From the cell containing the given text, extract its center point as [x, y] coordinate. 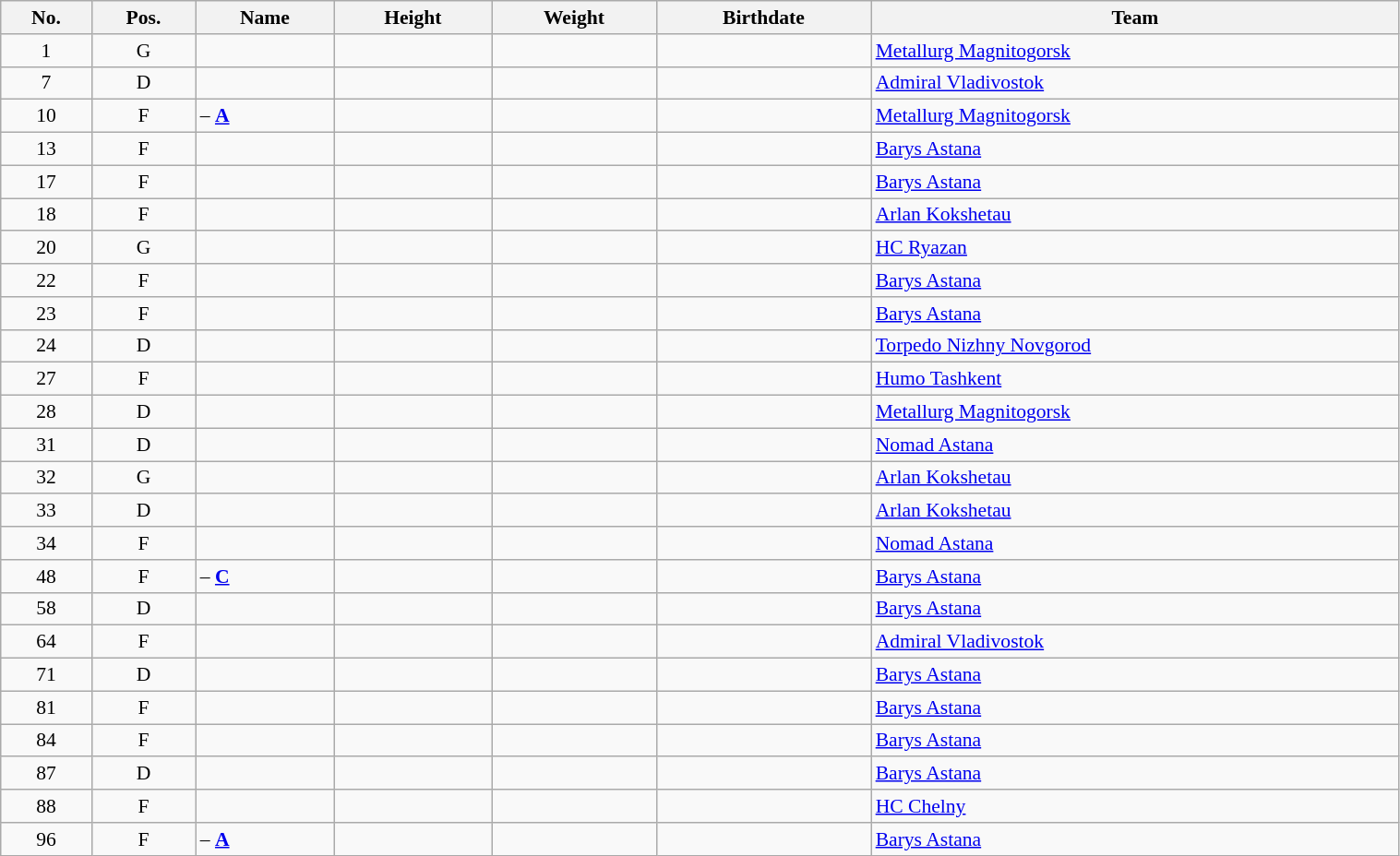
28 [46, 412]
10 [46, 116]
58 [46, 609]
32 [46, 478]
64 [46, 642]
Pos. [144, 18]
31 [46, 445]
84 [46, 741]
22 [46, 280]
71 [46, 675]
Torpedo Nizhny Novgorod [1135, 346]
23 [46, 314]
24 [46, 346]
20 [46, 248]
Humo Tashkent [1135, 379]
HC Ryazan [1135, 248]
34 [46, 543]
1 [46, 51]
96 [46, 839]
33 [46, 511]
18 [46, 215]
13 [46, 149]
88 [46, 806]
HC Chelny [1135, 806]
27 [46, 379]
Birthdate [763, 18]
No. [46, 18]
Height [413, 18]
– C [266, 577]
Name [266, 18]
81 [46, 707]
Team [1135, 18]
87 [46, 774]
48 [46, 577]
Weight [574, 18]
17 [46, 182]
7 [46, 83]
